For the text-containing cell, return its midpoint in (x, y) coordinate format. 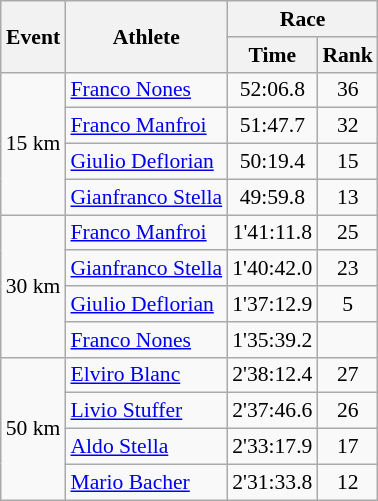
1'41:11.8 (272, 233)
2'31:33.8 (272, 482)
2'33:17.9 (272, 447)
2'38:12.4 (272, 375)
1'35:39.2 (272, 340)
Athlete (146, 36)
50 km (34, 428)
Elviro Blanc (146, 375)
1'37:12.9 (272, 304)
32 (348, 126)
25 (348, 233)
2'37:46.6 (272, 411)
15 km (34, 143)
Time (272, 55)
5 (348, 304)
49:59.8 (272, 197)
Mario Bacher (146, 482)
13 (348, 197)
Aldo Stella (146, 447)
30 km (34, 286)
51:47.7 (272, 126)
36 (348, 90)
27 (348, 375)
Race (302, 19)
15 (348, 162)
23 (348, 269)
52:06.8 (272, 90)
1'40:42.0 (272, 269)
Livio Stuffer (146, 411)
12 (348, 482)
17 (348, 447)
Event (34, 36)
50:19.4 (272, 162)
26 (348, 411)
Rank (348, 55)
